Detect which cell encompasses the target text, then output its (X, Y) center coordinate. 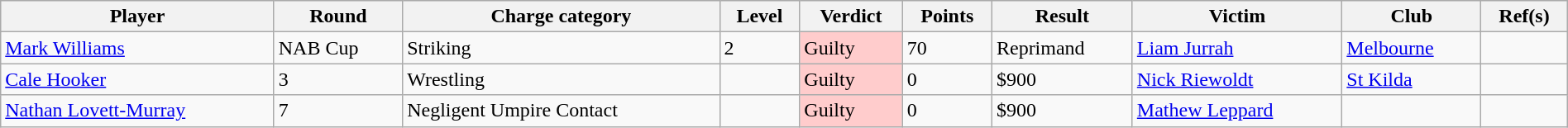
St Kilda (1412, 79)
2 (759, 48)
7 (337, 111)
Ref(s) (1525, 17)
Nathan Lovett-Murray (137, 111)
Points (947, 17)
Nick Riewoldt (1237, 79)
Melbourne (1412, 48)
70 (947, 48)
Victim (1237, 17)
Reprimand (1062, 48)
Player (137, 17)
Club (1412, 17)
Negligent Umpire Contact (561, 111)
3 (337, 79)
Wrestling (561, 79)
Round (337, 17)
Verdict (851, 17)
Charge category (561, 17)
Result (1062, 17)
Striking (561, 48)
NAB Cup (337, 48)
Level (759, 17)
Mark Williams (137, 48)
Mathew Leppard (1237, 111)
Cale Hooker (137, 79)
Liam Jurrah (1237, 48)
